Return (X, Y) of the center of cell containing provided text 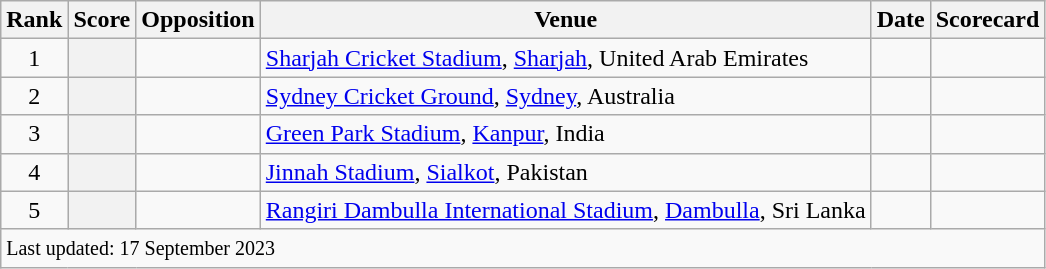
Green Park Stadium, Kanpur, India (566, 134)
5 (34, 210)
Score (102, 20)
Scorecard (988, 20)
3 (34, 134)
Sharjah Cricket Stadium, Sharjah, United Arab Emirates (566, 58)
Venue (566, 20)
Last updated: 17 September 2023 (523, 248)
1 (34, 58)
2 (34, 96)
Sydney Cricket Ground, Sydney, Australia (566, 96)
Opposition (198, 20)
Date (900, 20)
Rangiri Dambulla International Stadium, Dambulla, Sri Lanka (566, 210)
4 (34, 172)
Rank (34, 20)
Jinnah Stadium, Sialkot, Pakistan (566, 172)
